Determine the (x, y) coordinate at the center of the cell enclosing the given text.  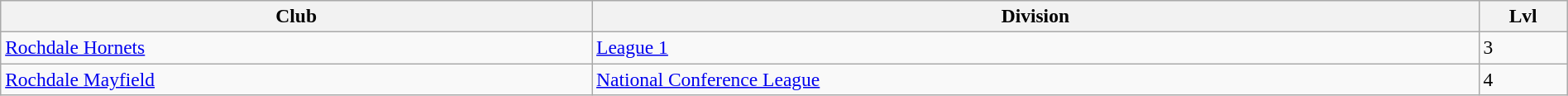
3 (1523, 47)
League 1 (1035, 47)
Club (296, 16)
Rochdale Mayfield (296, 79)
4 (1523, 79)
National Conference League (1035, 79)
Division (1035, 16)
Lvl (1523, 16)
Rochdale Hornets (296, 47)
